Detect which cell encompasses the target text, then output its [x, y] center coordinate. 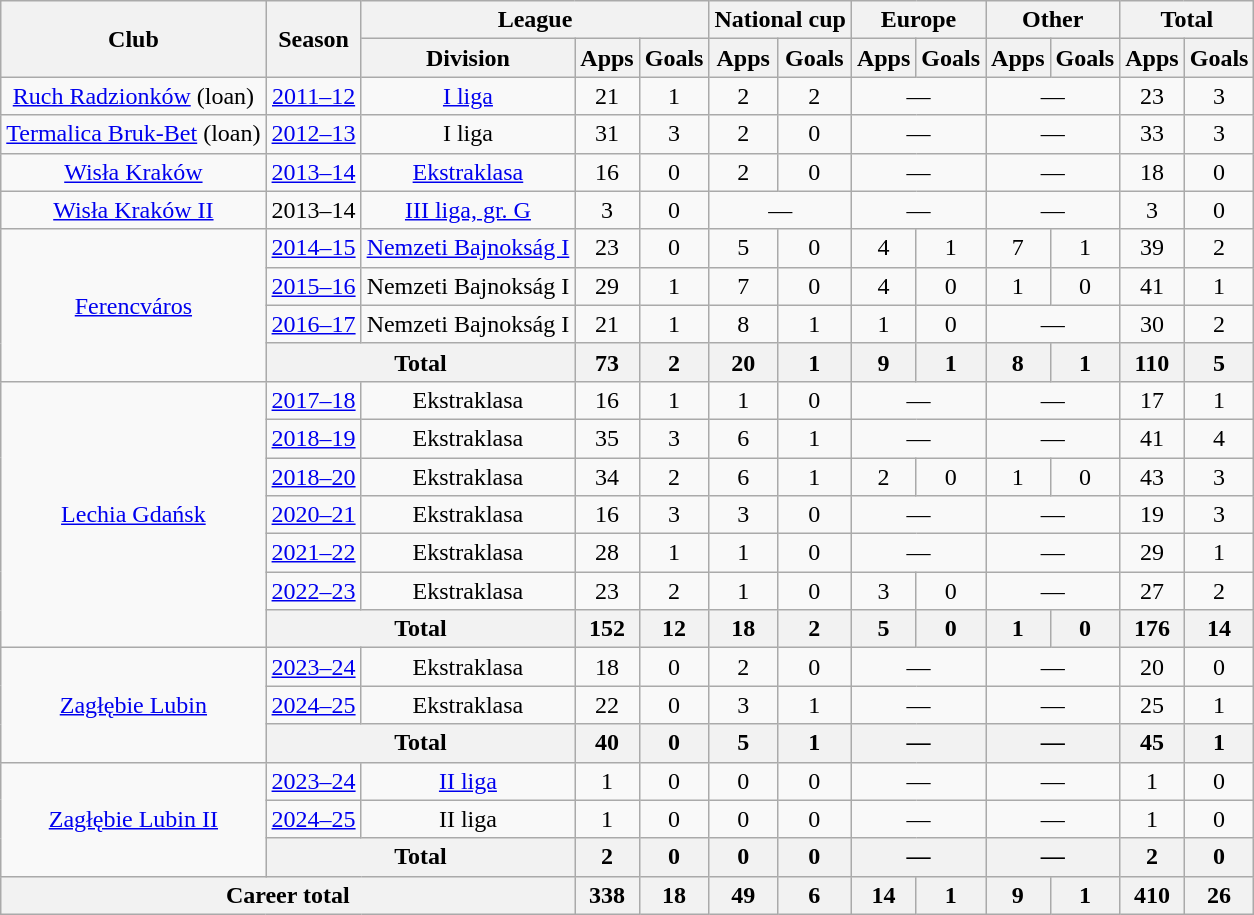
Club [134, 39]
26 [1219, 895]
Season [314, 39]
2016–17 [314, 324]
Wisła Kraków II [134, 210]
176 [1152, 629]
Ruch Radzionków (loan) [134, 96]
2022–23 [314, 591]
2018–20 [314, 477]
73 [607, 362]
Other [1053, 20]
49 [743, 895]
2017–18 [314, 400]
27 [1152, 591]
League [535, 20]
2021–22 [314, 553]
Zagłębie Lubin II [134, 819]
43 [1152, 477]
33 [1152, 134]
30 [1152, 324]
22 [607, 705]
2020–21 [314, 515]
Europe [918, 20]
19 [1152, 515]
2015–16 [314, 286]
410 [1152, 895]
Wisła Kraków [134, 172]
17 [1152, 400]
National cup [780, 20]
35 [607, 438]
28 [607, 553]
338 [607, 895]
Termalica Bruk-Bet (loan) [134, 134]
Career total [288, 895]
12 [674, 629]
152 [607, 629]
Ferencváros [134, 305]
2011–12 [314, 96]
Lechia Gdańsk [134, 514]
III liga, gr. G [468, 210]
Zagłębie Lubin [134, 705]
110 [1152, 362]
39 [1152, 248]
45 [1152, 743]
31 [607, 134]
2014–15 [314, 248]
2012–13 [314, 134]
40 [607, 743]
34 [607, 477]
Division [468, 58]
25 [1152, 705]
2018–19 [314, 438]
